Return (X, Y) of the center of cell containing provided text 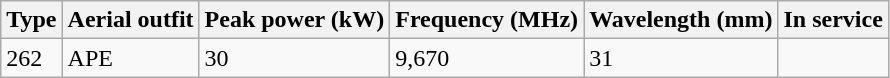
9,670 (487, 58)
262 (32, 58)
Wavelength (mm) (681, 20)
Frequency (MHz) (487, 20)
APE (130, 58)
Peak power (kW) (294, 20)
31 (681, 58)
Aerial outfit (130, 20)
In service (833, 20)
30 (294, 58)
Type (32, 20)
